Find where the given text appears and provide that cell's center as (x, y) coordinate. 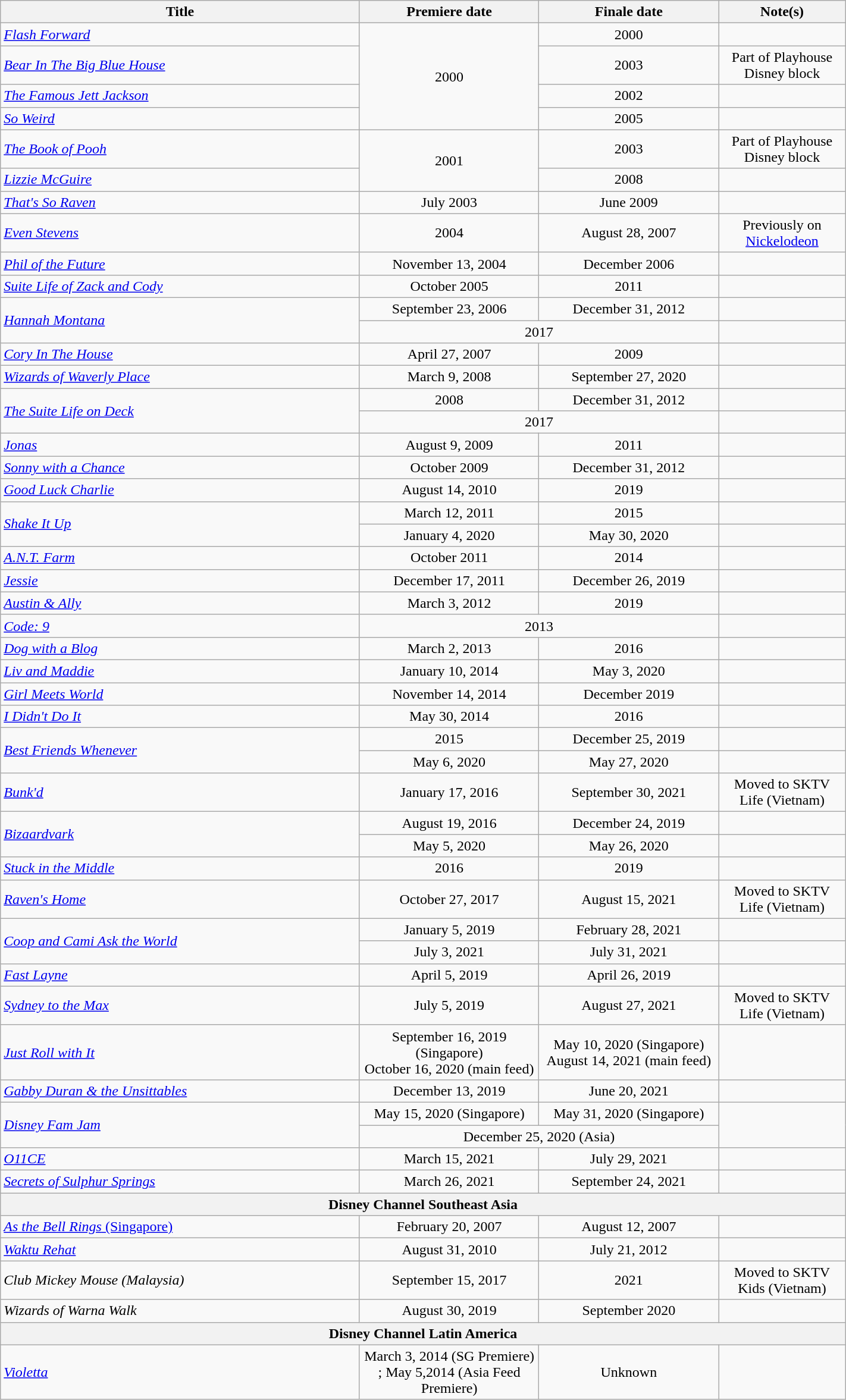
Club Mickey Mouse (Malaysia) (180, 1280)
Bunk'd (180, 792)
2005 (629, 118)
May 6, 2020 (449, 762)
October 2009 (449, 467)
August 27, 2021 (629, 1005)
Disney Channel Southeast Asia (423, 1204)
Suite Life of Zack and Cody (180, 286)
So Weird (180, 118)
Jonas (180, 445)
December 2019 (629, 694)
Liv and Maddie (180, 671)
Fast Layne (180, 975)
October 2011 (449, 558)
Shake It Up (180, 524)
Note(s) (782, 12)
August 15, 2021 (629, 899)
2014 (629, 558)
December 2006 (629, 263)
O11CE (180, 1159)
August 28, 2007 (629, 233)
2013 (539, 626)
May 30, 2020 (629, 535)
May 10, 2020 (Singapore)August 14, 2021 (main feed) (629, 1052)
July 3, 2021 (449, 952)
July 21, 2012 (629, 1250)
October 27, 2017 (449, 899)
Wizards of Warna Walk (180, 1311)
I Didn't Do It (180, 717)
That's So Raven (180, 202)
January 4, 2020 (449, 535)
April 27, 2007 (449, 354)
May 3, 2020 (629, 671)
August 19, 2016 (449, 823)
December 26, 2019 (629, 580)
June 2009 (629, 202)
May 30, 2014 (449, 717)
August 30, 2019 (449, 1311)
2001 (449, 161)
Sydney to the Max (180, 1005)
May 27, 2020 (629, 762)
September 2020 (629, 1311)
March 2, 2013 (449, 648)
The Book of Pooh (180, 149)
November 13, 2004 (449, 263)
Previously on Nickelodeon (782, 233)
May 15, 2020 (Singapore) (449, 1113)
Unknown (629, 1372)
August 12, 2007 (629, 1227)
July 5, 2019 (449, 1005)
Girl Meets World (180, 694)
March 15, 2021 (449, 1159)
March 26, 2021 (449, 1182)
Sonny with a Chance (180, 467)
Phil of the Future (180, 263)
December 17, 2011 (449, 580)
Just Roll with It (180, 1052)
December 25, 2020 (Asia) (539, 1137)
July 29, 2021 (629, 1159)
May 26, 2020 (629, 846)
Code: 9 (180, 626)
April 5, 2019 (449, 975)
Finale date (629, 12)
Bear In The Big Blue House (180, 65)
September 27, 2020 (629, 377)
March 3, 2014 (SG Premiere) ; May 5,2014 (Asia Feed Premiere) (449, 1372)
January 5, 2019 (449, 930)
Austin & Ally (180, 603)
August 31, 2010 (449, 1250)
July 2003 (449, 202)
August 9, 2009 (449, 445)
August 14, 2010 (449, 490)
April 26, 2019 (629, 975)
October 2005 (449, 286)
Jessie (180, 580)
Bizaardvark (180, 834)
Wizards of Waverly Place (180, 377)
Title (180, 12)
Good Luck Charlie (180, 490)
Violetta (180, 1372)
June 20, 2021 (629, 1091)
Lizzie McGuire (180, 180)
Hannah Montana (180, 320)
Raven's Home (180, 899)
2004 (449, 233)
January 10, 2014 (449, 671)
Gabby Duran & the Unsittables (180, 1091)
May 5, 2020 (449, 846)
Moved to SKTV Kids (Vietnam) (782, 1280)
February 20, 2007 (449, 1227)
The Suite Life on Deck (180, 411)
2009 (629, 354)
September 15, 2017 (449, 1280)
Disney Fam Jam (180, 1125)
September 24, 2021 (629, 1182)
May 31, 2020 (Singapore) (629, 1113)
February 28, 2021 (629, 930)
Best Friends Whenever (180, 751)
Waktu Rehat (180, 1250)
September 16, 2019 (Singapore)October 16, 2020 (main feed) (449, 1052)
December 25, 2019 (629, 739)
September 23, 2006 (449, 309)
March 3, 2012 (449, 603)
A.N.T. Farm (180, 558)
September 30, 2021 (629, 792)
Cory In The House (180, 354)
As the Bell Rings (Singapore) (180, 1227)
Even Stevens (180, 233)
Premiere date (449, 12)
Disney Channel Latin America (423, 1333)
2021 (629, 1280)
Stuck in the Middle (180, 868)
Coop and Cami Ask the World (180, 941)
March 9, 2008 (449, 377)
November 14, 2014 (449, 694)
July 31, 2021 (629, 952)
Secrets of Sulphur Springs (180, 1182)
2002 (629, 96)
January 17, 2016 (449, 792)
The Famous Jett Jackson (180, 96)
Dog with a Blog (180, 648)
March 12, 2011 (449, 513)
December 24, 2019 (629, 823)
Flash Forward (180, 34)
December 13, 2019 (449, 1091)
